Output the [x, y] coordinate of the center of the cell containing the given text.  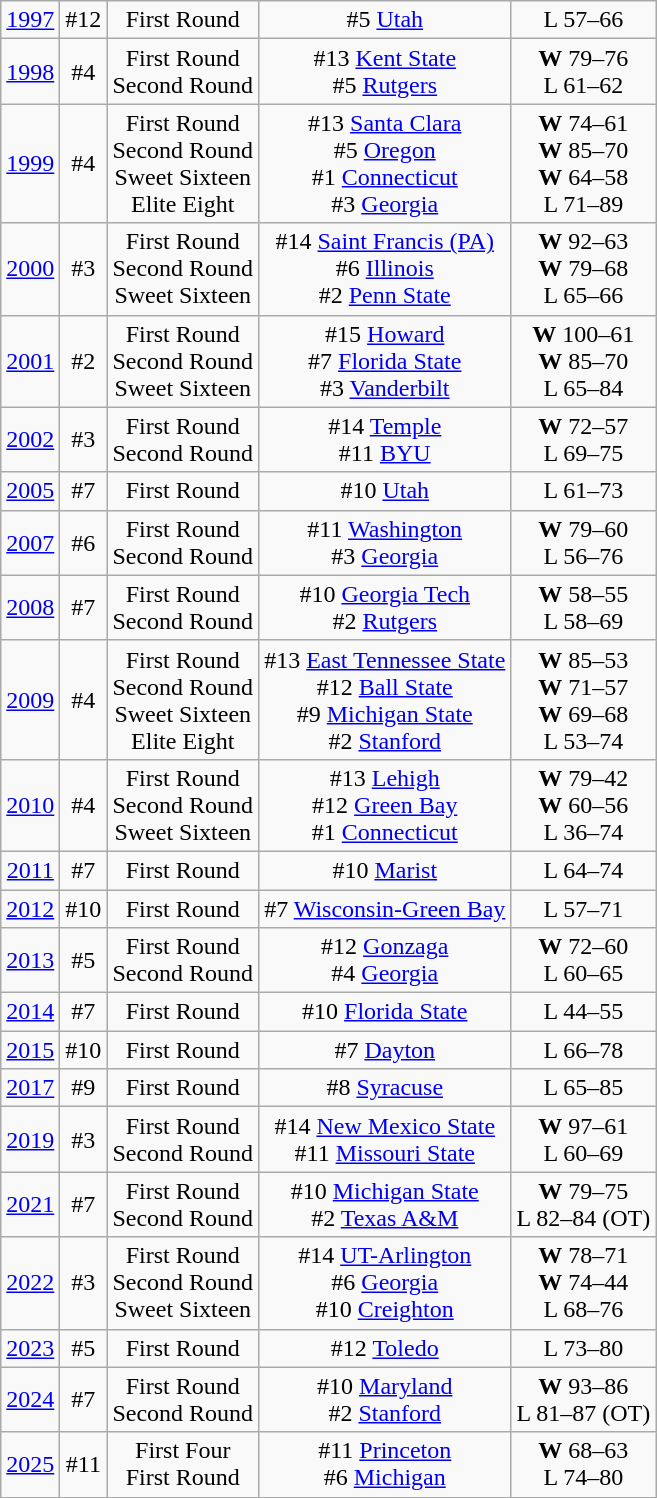
W 68–63L 74–80 [584, 1464]
L 61–73 [584, 491]
2013 [30, 960]
W 78–71W 74–44L 68–76 [584, 1283]
#8 Syracuse [385, 1088]
2005 [30, 491]
#14 Saint Francis (PA)#6 Illinois#2 Penn State [385, 269]
#11 Princeton #6 Michigan [385, 1464]
W 74–61W 85–70W 64–58L 71–89 [584, 164]
#6 [84, 542]
2009 [30, 700]
#12 [84, 20]
2025 [30, 1464]
W 79–42W 60–56L 36–74 [584, 805]
#2 [84, 361]
#10 Georgia Tech#2 Rutgers [385, 608]
W 92–63W 79–68L 65–66 [584, 269]
2012 [30, 909]
First FourFirst Round [183, 1464]
#10 Florida State [385, 1012]
#7 Dayton [385, 1050]
L 73–80 [584, 1348]
2019 [30, 1140]
#9 [84, 1088]
1997 [30, 20]
1998 [30, 72]
W 58–55 L 58–69 [584, 608]
#13 Kent State#5 Rutgers [385, 72]
2017 [30, 1088]
2001 [30, 361]
W 85–53W 71–57W 69–68L 53–74 [584, 700]
2023 [30, 1348]
#11 Washington #3 Georgia [385, 542]
L 66–78 [584, 1050]
#10 Utah [385, 491]
#14 UT-Arlington#6 Georgia #10 Creighton [385, 1283]
2014 [30, 1012]
2015 [30, 1050]
2007 [30, 542]
#13 Santa Clara#5 Oregon#1 Connecticut #3 Georgia [385, 164]
W 79–75L 82–84 (OT) [584, 1204]
2021 [30, 1204]
W 72–57L 69–75 [584, 440]
L 65–85 [584, 1088]
#14 New Mexico State#11 Missouri State [385, 1140]
W 97–61L 60–69 [584, 1140]
#11 [84, 1464]
2000 [30, 269]
W 93–86L 81–87 (OT) [584, 1400]
#13 East Tennessee State#12 Ball State#9 Michigan State #2 Stanford [385, 700]
#13 Lehigh#12 Green Bay #1 Connecticut [385, 805]
1999 [30, 164]
#14 Temple #11 BYU [385, 440]
W 100–61W 85–70L 65–84 [584, 361]
#12 Gonzaga#4 Georgia [385, 960]
#10 Marist [385, 870]
2008 [30, 608]
2011 [30, 870]
#12 Toledo [385, 1348]
W 72–60L 60–65 [584, 960]
2022 [30, 1283]
2010 [30, 805]
W 79–76 L 61–62 [584, 72]
#10 Michigan State#2 Texas A&M [385, 1204]
L 44–55 [584, 1012]
L 57–66 [584, 20]
#10 Maryland#2 Stanford [385, 1400]
L 64–74 [584, 870]
#15 Howard#7 Florida State#3 Vanderbilt [385, 361]
#5 Utah [385, 20]
2024 [30, 1400]
#7 Wisconsin-Green Bay [385, 909]
2002 [30, 440]
W 79–60L 56–76 [584, 542]
L 57–71 [584, 909]
